Detect which cell encompasses the target text, then output its (x, y) center coordinate. 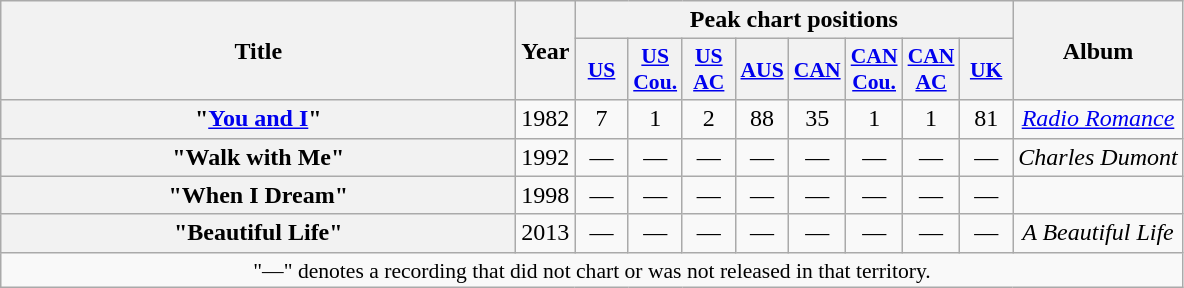
2 (708, 119)
2013 (546, 233)
USCou. (655, 70)
CANCou. (874, 70)
81 (986, 119)
CAN (818, 70)
Year (546, 50)
Album (1098, 50)
Charles Dumont (1098, 157)
7 (602, 119)
1992 (546, 157)
Radio Romance (1098, 119)
35 (818, 119)
1998 (546, 195)
"Walk with Me" (258, 157)
USAC (708, 70)
US (602, 70)
CANAC (932, 70)
Peak chart positions (794, 20)
1982 (546, 119)
A Beautiful Life (1098, 233)
"You and I" (258, 119)
"—" denotes a recording that did not chart or was not released in that territory. (592, 270)
UK (986, 70)
"Beautiful Life" (258, 233)
Title (258, 50)
AUS (762, 70)
88 (762, 119)
"When I Dream" (258, 195)
